Return the [x, y] coordinate for the center point of the cell that contains the specified text.  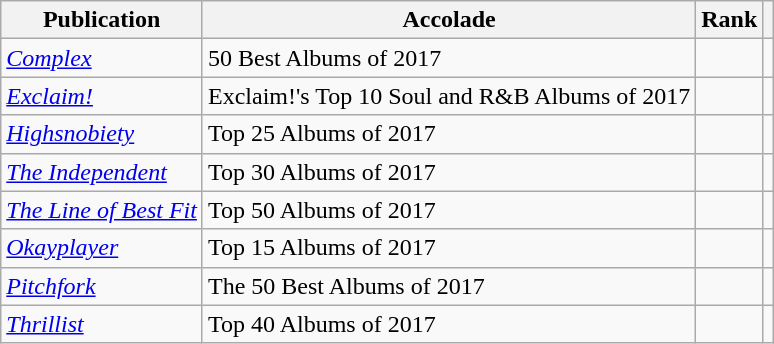
50 Best Albums of 2017 [448, 58]
The Independent [102, 172]
Publication [102, 20]
Pitchfork [102, 286]
Exclaim!'s Top 10 Soul and R&B Albums of 2017 [448, 96]
Okayplayer [102, 248]
Rank [730, 20]
Top 25 Albums of 2017 [448, 134]
The Line of Best Fit [102, 210]
Top 15 Albums of 2017 [448, 248]
Complex [102, 58]
Top 50 Albums of 2017 [448, 210]
Accolade [448, 20]
Thrillist [102, 324]
Top 30 Albums of 2017 [448, 172]
Top 40 Albums of 2017 [448, 324]
Exclaim! [102, 96]
The 50 Best Albums of 2017 [448, 286]
Highsnobiety [102, 134]
